From the cell containing the given text, extract its center point as [x, y] coordinate. 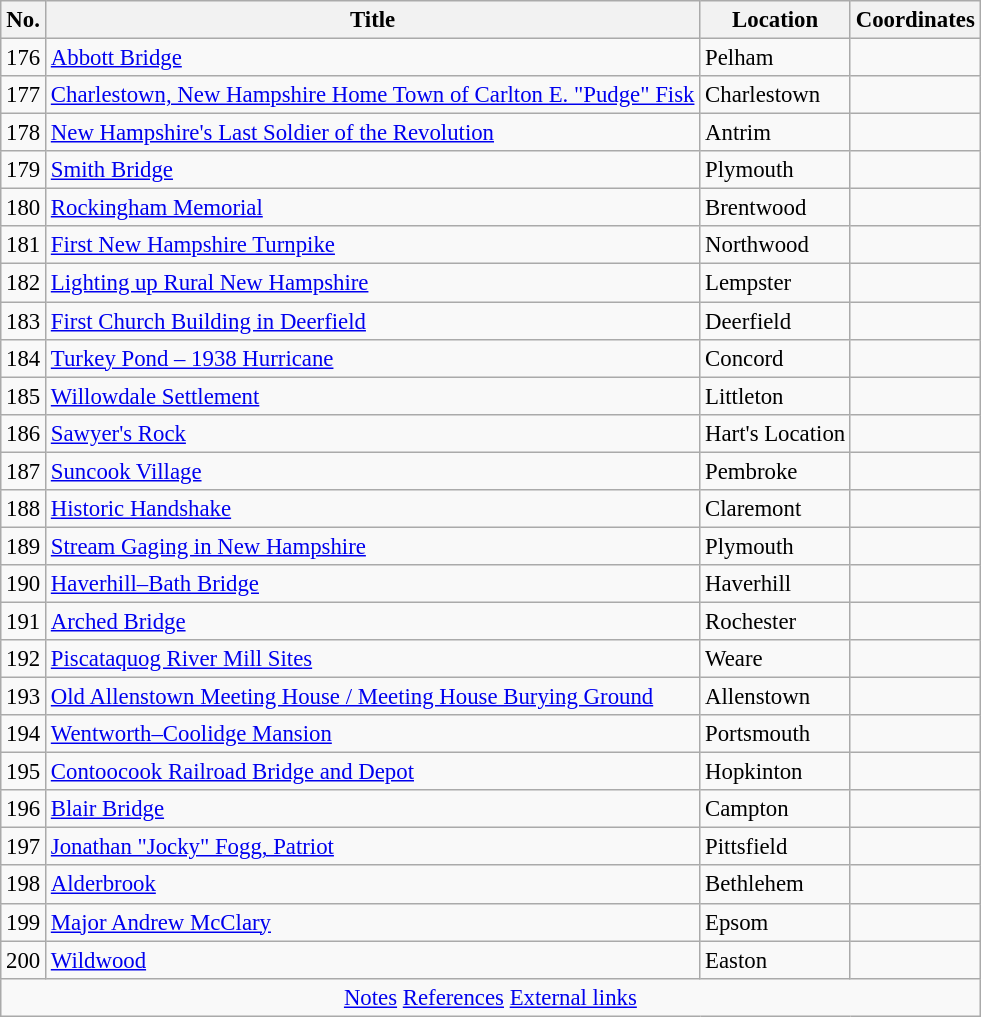
184 [24, 358]
Piscataquog River Mill Sites [373, 659]
Antrim [776, 133]
189 [24, 546]
Title [373, 20]
Lempster [776, 283]
Contoocook Railroad Bridge and Depot [373, 772]
177 [24, 95]
186 [24, 433]
176 [24, 58]
New Hampshire's Last Soldier of the Revolution [373, 133]
No. [24, 20]
Arched Bridge [373, 621]
Jonathan "Jocky" Fogg, Patriot [373, 847]
188 [24, 509]
Alderbrook [373, 885]
Stream Gaging in New Hampshire [373, 546]
185 [24, 396]
Willowdale Settlement [373, 396]
Blair Bridge [373, 809]
Haverhill [776, 584]
Hart's Location [776, 433]
Deerfield [776, 321]
198 [24, 885]
Northwood [776, 245]
194 [24, 734]
195 [24, 772]
180 [24, 208]
190 [24, 584]
Turkey Pond – 1938 Hurricane [373, 358]
Rockingham Memorial [373, 208]
Abbott Bridge [373, 58]
Pelham [776, 58]
Coordinates [915, 20]
181 [24, 245]
Littleton [776, 396]
200 [24, 960]
Suncook Village [373, 471]
Claremont [776, 509]
Epsom [776, 922]
Campton [776, 809]
191 [24, 621]
187 [24, 471]
Brentwood [776, 208]
Bethlehem [776, 885]
Notes References External links [490, 997]
178 [24, 133]
Portsmouth [776, 734]
Wentworth–Coolidge Mansion [373, 734]
Location [776, 20]
182 [24, 283]
Easton [776, 960]
Haverhill–Bath Bridge [373, 584]
Weare [776, 659]
Pittsfield [776, 847]
199 [24, 922]
Major Andrew McClary [373, 922]
Wildwood [373, 960]
Concord [776, 358]
First Church Building in Deerfield [373, 321]
192 [24, 659]
179 [24, 170]
Allenstown [776, 697]
Lighting up Rural New Hampshire [373, 283]
Pembroke [776, 471]
Sawyer's Rock [373, 433]
Historic Handshake [373, 509]
196 [24, 809]
Hopkinton [776, 772]
197 [24, 847]
Charlestown, New Hampshire Home Town of Carlton E. "Pudge" Fisk [373, 95]
Charlestown [776, 95]
First New Hampshire Turnpike [373, 245]
193 [24, 697]
183 [24, 321]
Old Allenstown Meeting House / Meeting House Burying Ground [373, 697]
Smith Bridge [373, 170]
Rochester [776, 621]
